From the cell containing the given text, extract its center point as (X, Y) coordinate. 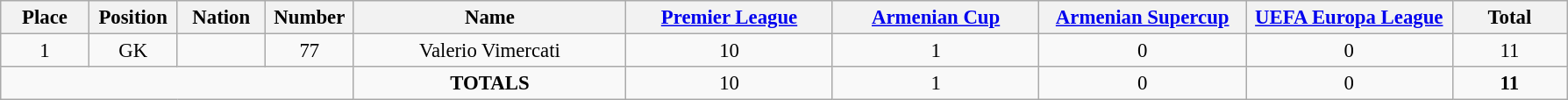
Armenian Cup (936, 18)
Premier League (730, 18)
77 (310, 51)
Armenian Supercup (1143, 18)
TOTALS (489, 83)
GK (133, 51)
Valerio Vimercati (489, 51)
Place (46, 18)
UEFA Europa League (1349, 18)
Nation (221, 18)
Total (1510, 18)
Name (489, 18)
Number (310, 18)
Position (133, 18)
